Determine the (x, y) coordinate at the center of the cell enclosing the given text.  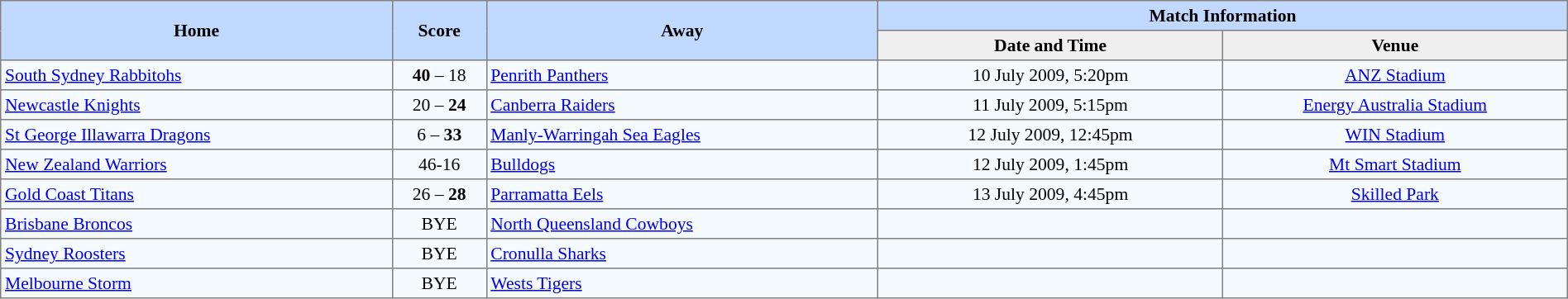
Canberra Raiders (682, 105)
New Zealand Warriors (197, 164)
46-16 (439, 164)
WIN Stadium (1394, 135)
Match Information (1223, 16)
12 July 2009, 12:45pm (1050, 135)
Manly-Warringah Sea Eagles (682, 135)
Skilled Park (1394, 194)
Melbourne Storm (197, 283)
Penrith Panthers (682, 75)
Date and Time (1050, 45)
Cronulla Sharks (682, 254)
Gold Coast Titans (197, 194)
Parramatta Eels (682, 194)
6 – 33 (439, 135)
Sydney Roosters (197, 254)
26 – 28 (439, 194)
ANZ Stadium (1394, 75)
Brisbane Broncos (197, 224)
Mt Smart Stadium (1394, 164)
12 July 2009, 1:45pm (1050, 164)
11 July 2009, 5:15pm (1050, 105)
Venue (1394, 45)
20 – 24 (439, 105)
10 July 2009, 5:20pm (1050, 75)
St George Illawarra Dragons (197, 135)
Home (197, 31)
40 – 18 (439, 75)
Bulldogs (682, 164)
South Sydney Rabbitohs (197, 75)
Newcastle Knights (197, 105)
North Queensland Cowboys (682, 224)
Energy Australia Stadium (1394, 105)
Score (439, 31)
13 July 2009, 4:45pm (1050, 194)
Away (682, 31)
Wests Tigers (682, 283)
